Return the [X, Y] coordinate for the center point of the cell that contains the specified text.  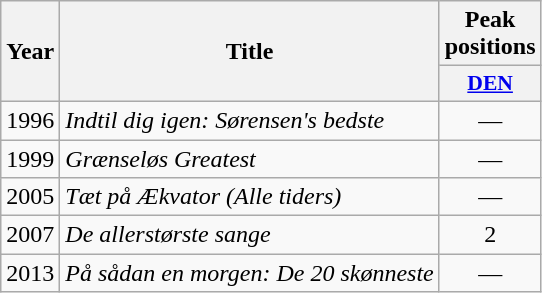
1996 [30, 120]
På sådan en morgen: De 20 skønneste [250, 273]
1999 [30, 159]
Tæt på Ækvator (Alle tiders) [250, 197]
DEN [490, 84]
Grænseløs Greatest [250, 159]
2 [490, 235]
2005 [30, 197]
Year [30, 52]
Title [250, 52]
Indtil dig igen: Sørensen's bedste [250, 120]
2013 [30, 273]
Peak positions [490, 34]
2007 [30, 235]
De allerstørste sange [250, 235]
